Detect which cell encompasses the target text, then output its [X, Y] center coordinate. 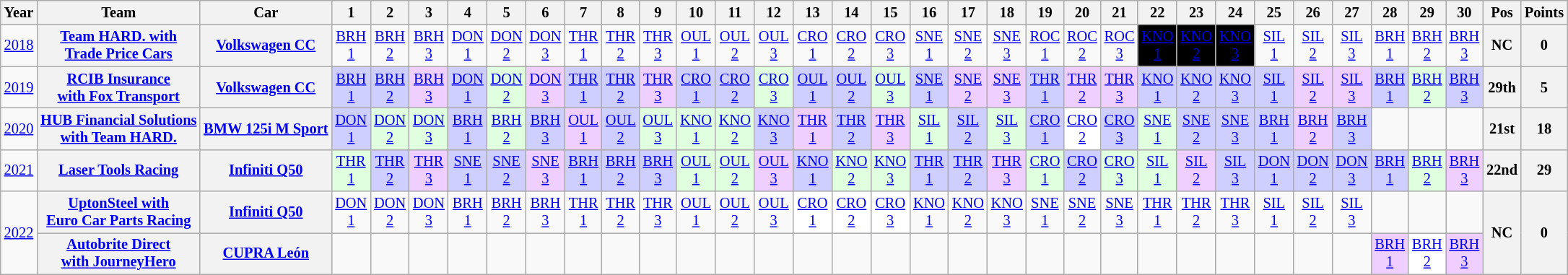
11 [735, 12]
21st [1502, 128]
4 [468, 12]
19 [1045, 12]
9 [658, 12]
10 [696, 12]
HUB Financial Solutionswith Team HARD. [118, 128]
8 [621, 12]
BMW 125i M Sport [266, 128]
14 [851, 12]
29th [1502, 87]
17 [968, 12]
16 [929, 12]
2 [390, 12]
Laser Tools Racing [118, 170]
15 [890, 12]
30 [1465, 12]
Car [266, 12]
27 [1352, 12]
UptonSteel withEuro Car Parts Racing [118, 212]
3 [429, 12]
2018 [19, 45]
ROC3 [1120, 45]
1 [351, 12]
22nd [1502, 170]
Autobrite Directwith JourneyHero [118, 253]
24 [1235, 12]
7 [583, 12]
2019 [19, 87]
RCIB Insurancewith Fox Transport [118, 87]
ROC2 [1082, 45]
Points [1544, 12]
21 [1120, 12]
28 [1390, 12]
23 [1196, 12]
Pos [1502, 12]
20 [1082, 12]
25 [1274, 12]
2020 [19, 128]
13 [813, 12]
26 [1313, 12]
CUPRA León [266, 253]
6 [545, 12]
2021 [19, 170]
2022 [19, 232]
22 [1157, 12]
Team [118, 12]
12 [774, 12]
ROC1 [1045, 45]
Team HARD. withTrade Price Cars [118, 45]
Year [19, 12]
